For the text-containing cell, return its midpoint in [x, y] coordinate format. 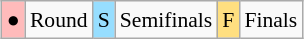
● [14, 20]
F [228, 20]
S [104, 20]
Semifinals [166, 20]
Round [59, 20]
Finals [270, 20]
